Locate the cell with the specified text and output its [x, y] center coordinate. 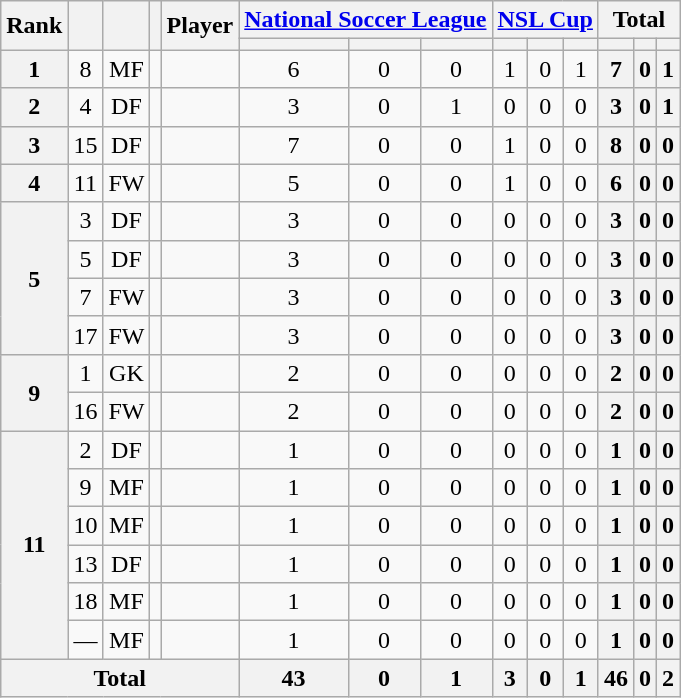
18 [86, 602]
16 [86, 411]
Player [200, 26]
— [86, 640]
43 [294, 678]
46 [616, 678]
10 [86, 526]
15 [86, 145]
13 [86, 564]
National Soccer League [366, 20]
Rank [34, 26]
NSL Cup [545, 20]
GK [126, 373]
17 [86, 335]
